Return [X, Y] of the center of cell containing provided text 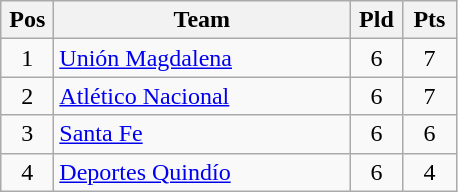
Pts [430, 20]
3 [28, 134]
Unión Magdalena [202, 58]
Pos [28, 20]
Pld [376, 20]
Santa Fe [202, 134]
1 [28, 58]
Deportes Quindío [202, 172]
Team [202, 20]
2 [28, 96]
Atlético Nacional [202, 96]
